Search for the cell housing the specified text and yield its (x, y) center coordinate. 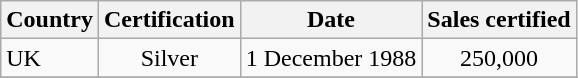
UK (50, 58)
Sales certified (499, 20)
1 December 1988 (331, 58)
Certification (169, 20)
Date (331, 20)
Country (50, 20)
Silver (169, 58)
250,000 (499, 58)
